Find where the given text appears and provide that cell's center as [X, Y] coordinate. 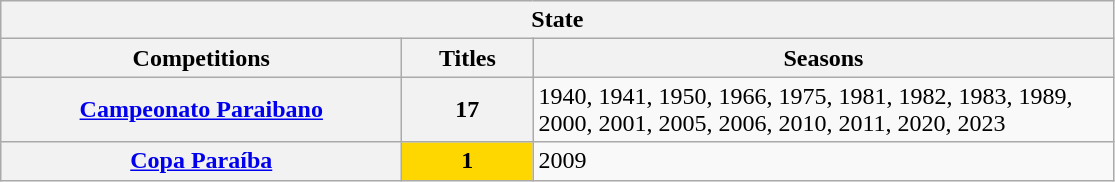
Campeonato Paraibano [202, 110]
State [558, 20]
Copa Paraíba [202, 161]
17 [468, 110]
2009 [824, 161]
1940, 1941, 1950, 1966, 1975, 1981, 1982, 1983, 1989, 2000, 2001, 2005, 2006, 2010, 2011, 2020, 2023 [824, 110]
Seasons [824, 58]
Competitions [202, 58]
Titles [468, 58]
1 [468, 161]
